Return (x, y) of the center of cell containing provided text 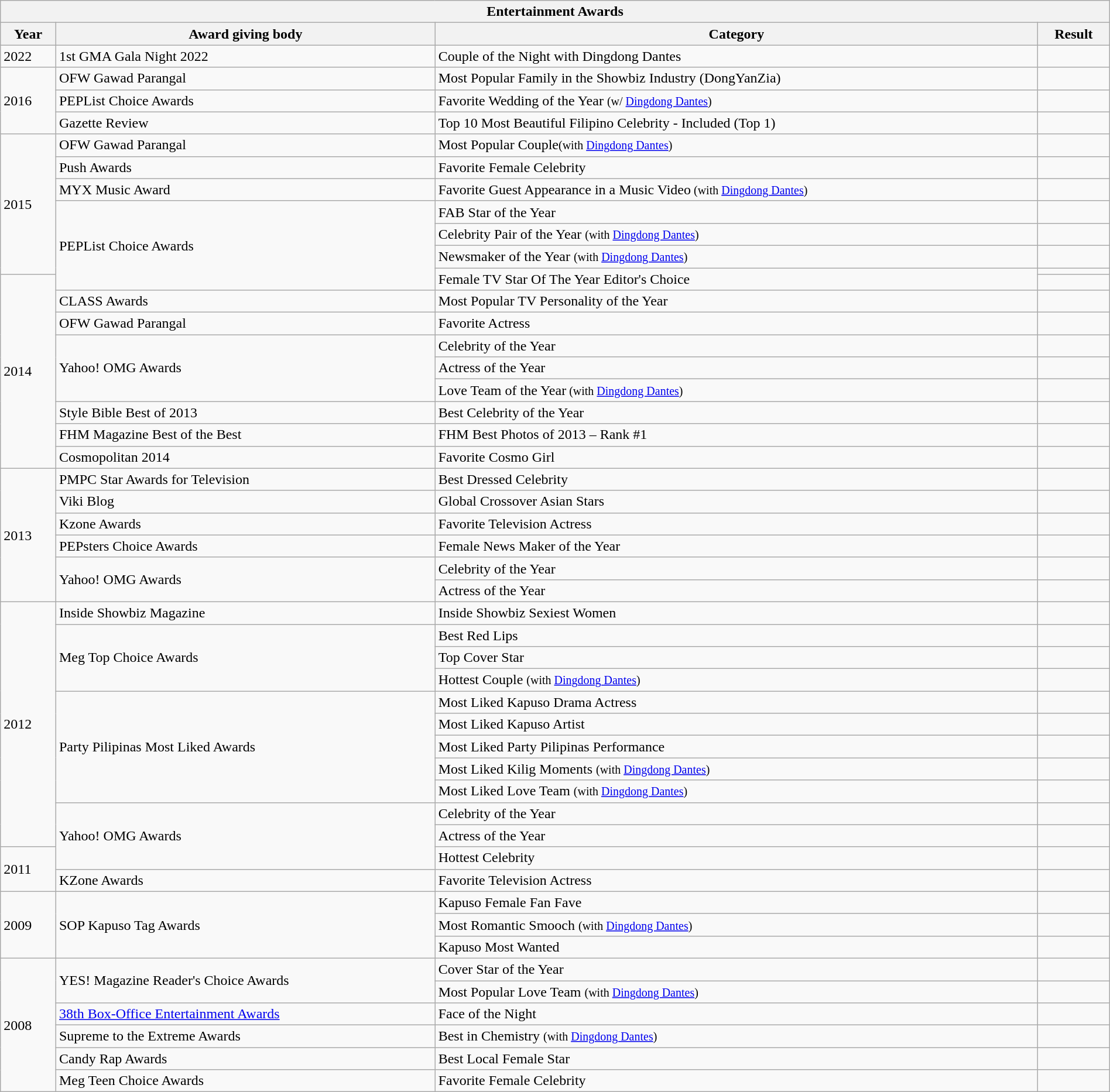
2014 (28, 372)
2011 (28, 869)
Favorite Cosmo Girl (736, 457)
Female News Maker of the Year (736, 546)
Best in Chemistry (with Dingdong Dantes) (736, 1036)
Most Popular Couple(with Dingdong Dantes) (736, 145)
CLASS Awards (245, 301)
Meg Top Choice Awards (245, 657)
Celebrity Pair of the Year (with Dingdong Dantes) (736, 234)
PEPsters Choice Awards (245, 546)
Viki Blog (245, 502)
Result (1074, 34)
Entertainment Awards (555, 12)
Cover Star of the Year (736, 969)
2022 (28, 56)
Hottest Couple (with Dingdong Dantes) (736, 680)
Global Crossover Asian Stars (736, 502)
PMPC Star Awards for Television (245, 479)
FHM Magazine Best of the Best (245, 435)
Party Pilipinas Most Liked Awards (245, 747)
Most Popular Family in the Showbiz Industry (DongYanZia) (736, 78)
Best Dressed Celebrity (736, 479)
Most Liked Kapuso Drama Actress (736, 702)
1st GMA Gala Night 2022 (245, 56)
Year (28, 34)
38th Box-Office Entertainment Awards (245, 1014)
Most Liked Kapuso Artist (736, 724)
Most Popular Love Team (with Dingdong Dantes) (736, 992)
Most Popular TV Personality of the Year (736, 301)
KZone Awards (245, 880)
Most Romantic Smooch (with Dingdong Dantes) (736, 925)
Meg Teen Choice Awards (245, 1081)
MYX Music Award (245, 190)
Favorite Actress (736, 324)
Gazette Review (245, 123)
Most Liked Love Team (with Dingdong Dantes) (736, 791)
Top Cover Star (736, 658)
Best Celebrity of the Year (736, 413)
YES! Magazine Reader's Choice Awards (245, 980)
Cosmopolitan 2014 (245, 457)
FAB Star of the Year (736, 212)
Kzone Awards (245, 524)
Kapuso Most Wanted (736, 947)
Most Liked Party Pilipinas Performance (736, 747)
Style Bible Best of 2013 (245, 413)
Couple of the Night with Dingdong Dantes (736, 56)
Favorite Guest Appearance in a Music Video (with Dingdong Dantes) (736, 190)
Supreme to the Extreme Awards (245, 1036)
Face of the Night (736, 1014)
SOP Kapuso Tag Awards (245, 925)
Newsmaker of the Year (with Dingdong Dantes) (736, 256)
Inside Showbiz Sexiest Women (736, 613)
Best Local Female Star (736, 1059)
Candy Rap Awards (245, 1059)
Female TV Star Of The Year Editor's Choice (736, 279)
2013 (28, 535)
FHM Best Photos of 2013 – Rank #1 (736, 435)
Kapuso Female Fan Fave (736, 902)
2012 (28, 724)
2015 (28, 204)
Category (736, 34)
Award giving body (245, 34)
2009 (28, 925)
Hottest Celebrity (736, 858)
Top 10 Most Beautiful Filipino Celebrity - Included (Top 1) (736, 123)
2016 (28, 101)
Love Team of the Year (with Dingdong Dantes) (736, 390)
Favorite Wedding of the Year (w/ Dingdong Dantes) (736, 101)
Most Liked Kilig Moments (with Dingdong Dantes) (736, 769)
Push Awards (245, 167)
Inside Showbiz Magazine (245, 613)
Best Red Lips (736, 635)
2008 (28, 1025)
